Determine the [x, y] coordinate at the center of the cell enclosing the given text.  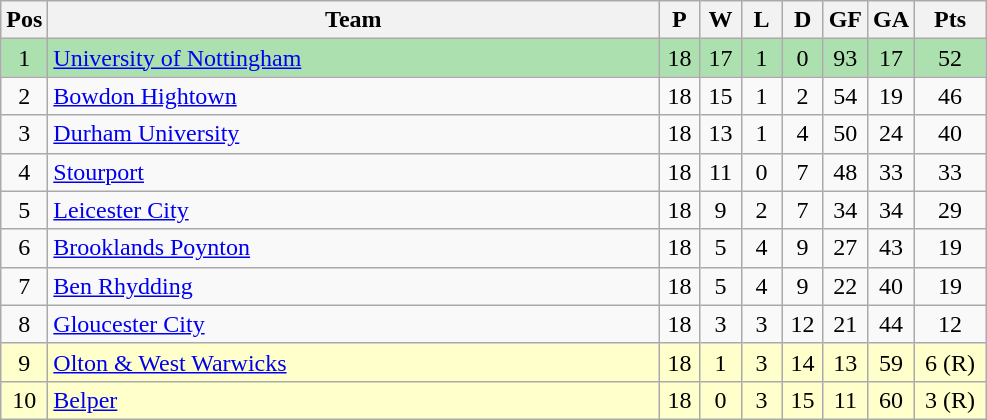
22 [845, 286]
D [802, 20]
48 [845, 172]
8 [24, 324]
Bowdon Hightown [354, 96]
54 [845, 96]
Gloucester City [354, 324]
University of Nottingham [354, 58]
21 [845, 324]
52 [950, 58]
W [720, 20]
Durham University [354, 134]
Brooklands Poynton [354, 248]
10 [24, 400]
GA [892, 20]
Team [354, 20]
L [762, 20]
27 [845, 248]
Leicester City [354, 210]
60 [892, 400]
Olton & West Warwicks [354, 362]
29 [950, 210]
6 (R) [950, 362]
GF [845, 20]
Ben Rhydding [354, 286]
P [680, 20]
50 [845, 134]
Pos [24, 20]
43 [892, 248]
46 [950, 96]
59 [892, 362]
93 [845, 58]
Pts [950, 20]
44 [892, 324]
Stourport [354, 172]
14 [802, 362]
3 (R) [950, 400]
6 [24, 248]
24 [892, 134]
Belper [354, 400]
